Determine the (x, y) coordinate at the center of the cell enclosing the given text.  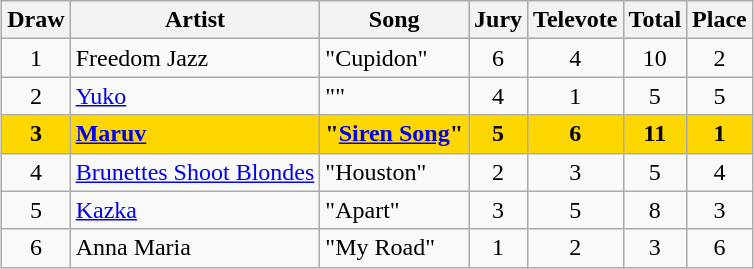
Brunettes Shoot Blondes (195, 172)
"" (394, 96)
"Apart" (394, 210)
Maruv (195, 134)
Song (394, 20)
10 (655, 58)
Draw (36, 20)
Artist (195, 20)
Anna Maria (195, 248)
"Cupidon" (394, 58)
"Siren Song" (394, 134)
Place (720, 20)
Jury (498, 20)
Total (655, 20)
Freedom Jazz (195, 58)
11 (655, 134)
Kazka (195, 210)
"Houston" (394, 172)
Televote (576, 20)
"My Road" (394, 248)
8 (655, 210)
Yuko (195, 96)
